Scan for the cell matching the given text and deliver its (x, y) coordinate at center. 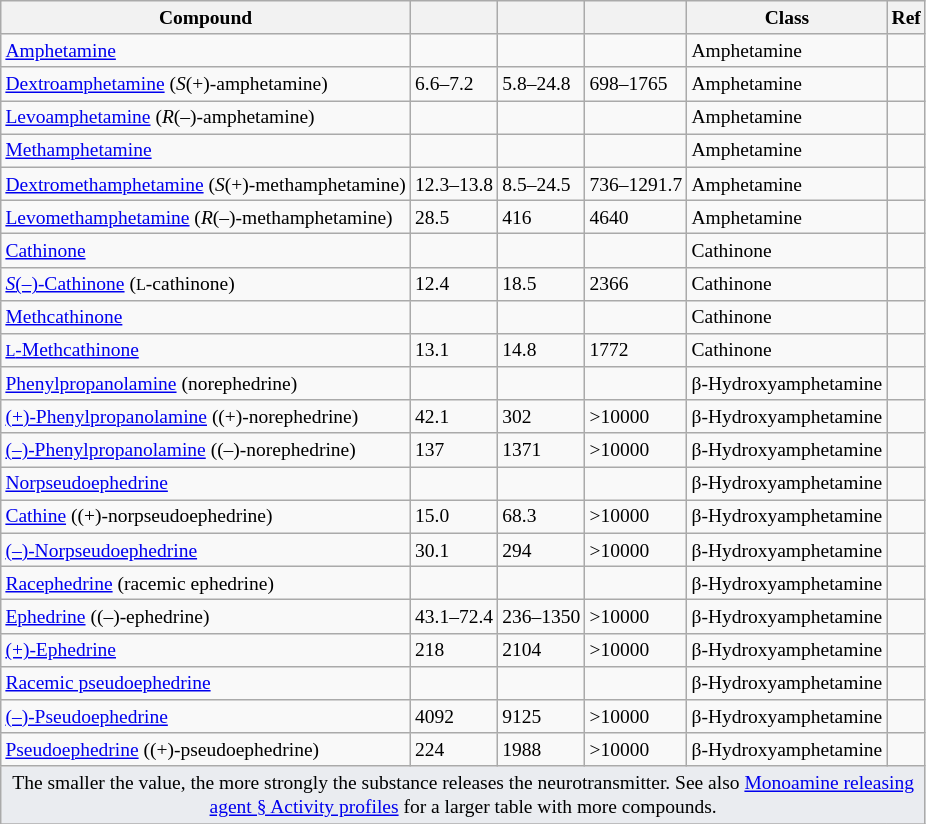
28.5 (454, 216)
(+)-Ephedrine (206, 650)
Dextromethamphetamine (S(+)-methamphetamine) (206, 184)
6.6–7.2 (454, 84)
224 (454, 750)
14.8 (542, 350)
Ref (906, 18)
Norpseudoephedrine (206, 484)
302 (542, 416)
Dextroamphetamine (S(+)-amphetamine) (206, 84)
68.3 (542, 516)
2366 (636, 284)
736–1291.7 (636, 184)
1371 (542, 450)
416 (542, 216)
Cathine ((+)-norpseudoephedrine) (206, 516)
12.4 (454, 284)
Pseudoephedrine ((+)-pseudoephedrine) (206, 750)
Phenylpropanolamine (norephedrine) (206, 384)
43.1–72.4 (454, 616)
8.5–24.5 (542, 184)
13.1 (454, 350)
(+)-Phenylpropanolamine ((+)-norephedrine) (206, 416)
294 (542, 550)
1988 (542, 750)
30.1 (454, 550)
18.5 (542, 284)
Racemic pseudoephedrine (206, 682)
S(–)-Cathinone (L-cathinone) (206, 284)
4092 (454, 716)
5.8–24.8 (542, 84)
15.0 (454, 516)
42.1 (454, 416)
(–)-Phenylpropanolamine ((–)-norephedrine) (206, 450)
4640 (636, 216)
236–1350 (542, 616)
218 (454, 650)
Levoamphetamine (R(–)-amphetamine) (206, 118)
1772 (636, 350)
Methamphetamine (206, 150)
(–)-Pseudoephedrine (206, 716)
Class (787, 18)
698–1765 (636, 84)
Methcathinone (206, 316)
9125 (542, 716)
137 (454, 450)
Ephedrine ((–)-ephedrine) (206, 616)
L-Methcathinone (206, 350)
Racephedrine (racemic ephedrine) (206, 584)
Compound (206, 18)
Levomethamphetamine (R(–)-methamphetamine) (206, 216)
2104 (542, 650)
12.3–13.8 (454, 184)
(–)-Norpseudoephedrine (206, 550)
